Provide the (X, Y) coordinate of the cell's center where the given text is located.  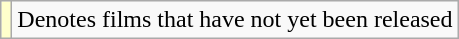
Denotes films that have not yet been released (235, 20)
